Return [x, y] of the center of cell containing provided text 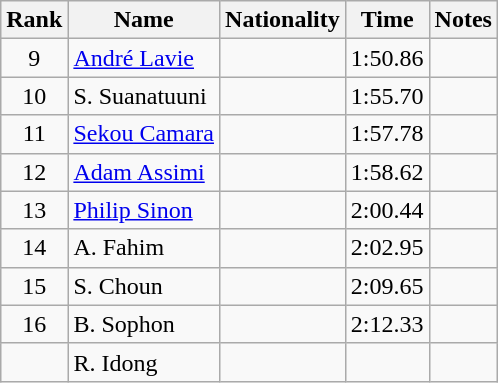
11 [34, 134]
12 [34, 172]
1:58.62 [387, 172]
16 [34, 324]
Name [144, 20]
R. Idong [144, 362]
Sekou Camara [144, 134]
Philip Sinon [144, 210]
2:02.95 [387, 248]
A. Fahim [144, 248]
2:12.33 [387, 324]
2:00.44 [387, 210]
S. Suanatuuni [144, 96]
Time [387, 20]
B. Sophon [144, 324]
10 [34, 96]
15 [34, 286]
Notes [463, 20]
14 [34, 248]
Nationality [283, 20]
9 [34, 58]
André Lavie [144, 58]
1:50.86 [387, 58]
S. Choun [144, 286]
2:09.65 [387, 286]
Adam Assimi [144, 172]
1:57.78 [387, 134]
1:55.70 [387, 96]
Rank [34, 20]
13 [34, 210]
